Locate the cell with the specified text and output its [x, y] center coordinate. 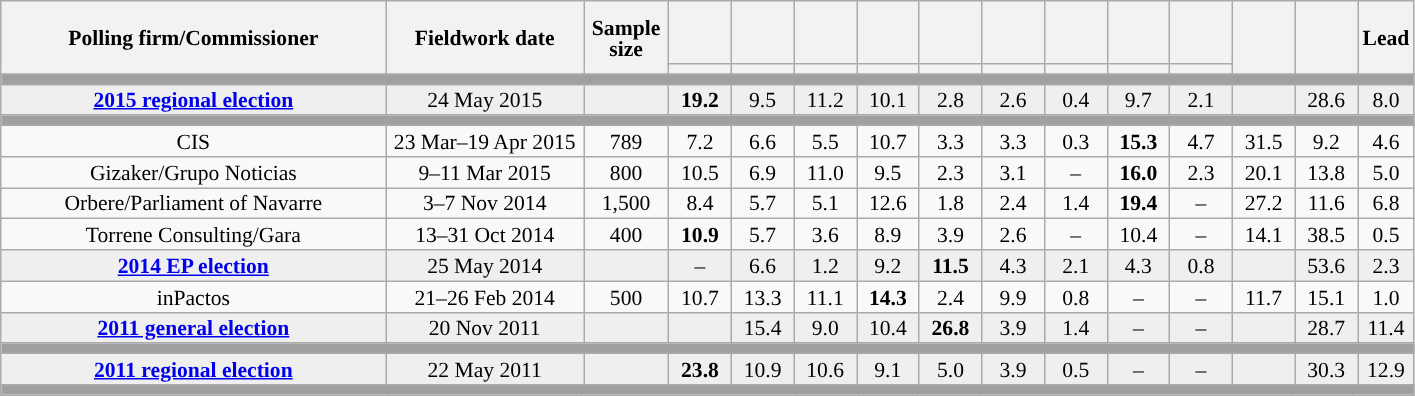
12.9 [1386, 370]
19.4 [1138, 204]
14.1 [1264, 234]
25 May 2014 [485, 266]
13–31 Oct 2014 [485, 234]
1,500 [626, 204]
38.5 [1326, 234]
5.5 [826, 142]
13.8 [1326, 172]
Gizaker/Grupo Noticias [194, 172]
Torrene Consulting/Gara [194, 234]
8.4 [700, 204]
13.3 [762, 296]
1.8 [950, 204]
8.9 [888, 234]
8.0 [1386, 100]
21–26 Feb 2014 [485, 296]
31.5 [1264, 142]
10.6 [826, 370]
30.3 [1326, 370]
3.1 [1014, 172]
3–7 Nov 2014 [485, 204]
9.7 [1138, 100]
7.2 [700, 142]
23 Mar–19 Apr 2015 [485, 142]
789 [626, 142]
9–11 Mar 2015 [485, 172]
15.3 [1138, 142]
22 May 2011 [485, 370]
27.2 [1264, 204]
20 Nov 2011 [485, 328]
11.4 [1386, 328]
3.6 [826, 234]
11.5 [950, 266]
0.3 [1076, 142]
9.0 [826, 328]
53.6 [1326, 266]
inPactos [194, 296]
12.6 [888, 204]
11.0 [826, 172]
11.7 [1264, 296]
19.2 [700, 100]
24 May 2015 [485, 100]
1.0 [1386, 296]
CIS [194, 142]
5.1 [826, 204]
9.9 [1014, 296]
11.1 [826, 296]
2015 regional election [194, 100]
Orbere/Parliament of Navarre [194, 204]
2014 EP election [194, 266]
Sample size [626, 38]
15.1 [1326, 296]
2011 general election [194, 328]
2011 regional election [194, 370]
2.8 [950, 100]
9.1 [888, 370]
6.9 [762, 172]
400 [626, 234]
4.7 [1202, 142]
Lead [1386, 38]
16.0 [1138, 172]
11.2 [826, 100]
10.1 [888, 100]
0.4 [1076, 100]
1.2 [826, 266]
Fieldwork date [485, 38]
6.8 [1386, 204]
28.7 [1326, 328]
10.5 [700, 172]
14.3 [888, 296]
500 [626, 296]
28.6 [1326, 100]
15.4 [762, 328]
23.8 [700, 370]
800 [626, 172]
Polling firm/Commissioner [194, 38]
4.6 [1386, 142]
11.6 [1326, 204]
26.8 [950, 328]
20.1 [1264, 172]
